Provide the [x, y] coordinate of the cell's center where the given text is located.  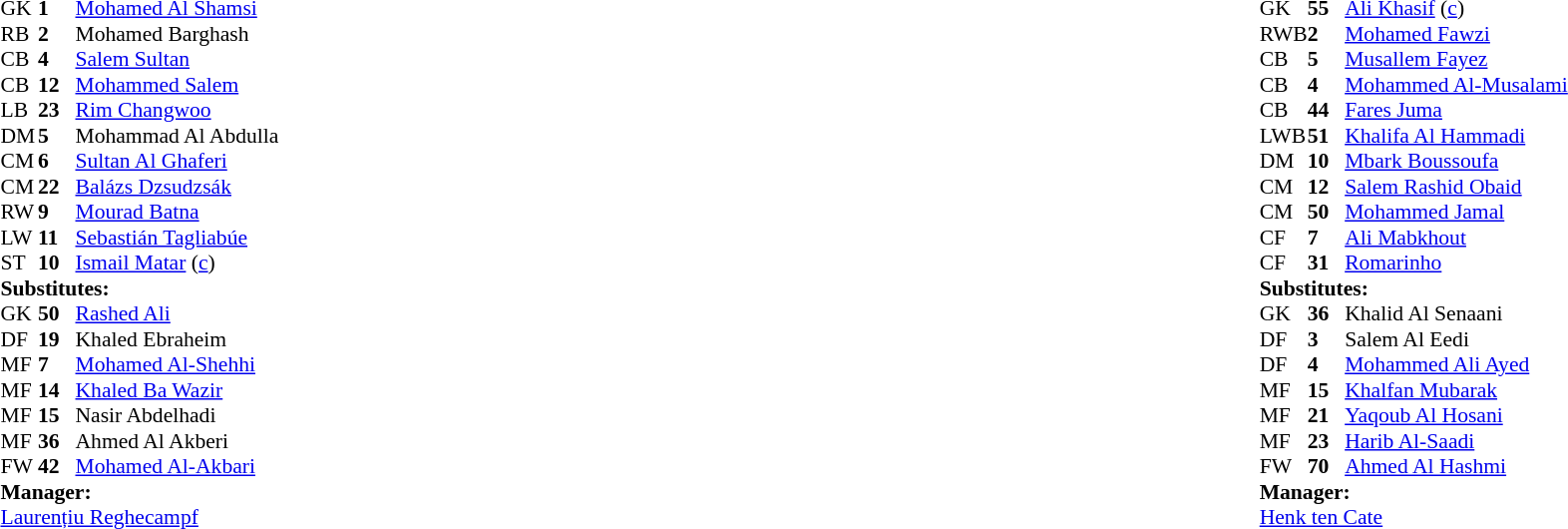
Sebastián Tagliabúe [178, 238]
Romarinho [1456, 263]
Khalifa Al Hammadi [1456, 136]
Mohamed Al-Akbari [178, 466]
51 [1327, 136]
22 [57, 187]
ST [19, 263]
3 [1327, 339]
Mbark Boussoufa [1456, 161]
Khaled Ba Wazir [178, 390]
Salem Rashid Obaid [1456, 187]
Mohamed Al-Shehhi [178, 364]
Nasir Abdelhadi [178, 416]
Mourad Batna [178, 213]
RW [19, 213]
70 [1327, 466]
Salem Al Eedi [1456, 339]
Mohammad Al Abdulla [178, 136]
31 [1327, 263]
Ali Mabkhout [1456, 238]
Balázs Dzsudzsák [178, 187]
19 [57, 339]
RWB [1284, 34]
Harib Al-Saadi [1456, 441]
RB [19, 34]
42 [57, 466]
Mohammed Ali Ayed [1456, 364]
Salem Sultan [178, 59]
Sultan Al Ghaferi [178, 161]
Khalid Al Senaani [1456, 314]
Mohammed Jamal [1456, 213]
Fares Juma [1456, 111]
LB [19, 111]
LW [19, 238]
Mohammed Al-Musalami [1456, 85]
21 [1327, 416]
Musallem Fayez [1456, 59]
Khalfan Mubarak [1456, 390]
Ismail Matar (c) [178, 263]
Ahmed Al Hashmi [1456, 466]
Rashed Ali [178, 314]
Mohammed Salem [178, 85]
11 [57, 238]
Mohamed Barghash [178, 34]
Yaqoub Al Hosani [1456, 416]
Khaled Ebraheim [178, 339]
Ahmed Al Akberi [178, 441]
14 [57, 390]
Rim Changwoo [178, 111]
Mohamed Fawzi [1456, 34]
LWB [1284, 136]
9 [57, 213]
44 [1327, 111]
6 [57, 161]
